Scan for the cell matching the given text and deliver its (X, Y) coordinate at center. 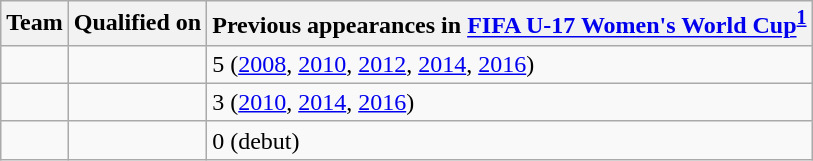
0 (debut) (510, 140)
Qualified on (137, 24)
5 (2008, 2010, 2012, 2014, 2016) (510, 64)
Previous appearances in FIFA U-17 Women's World Cup1 (510, 24)
3 (2010, 2014, 2016) (510, 102)
Team (35, 24)
